Extract the [X, Y] coordinate from the center of the cell holding the provided text.  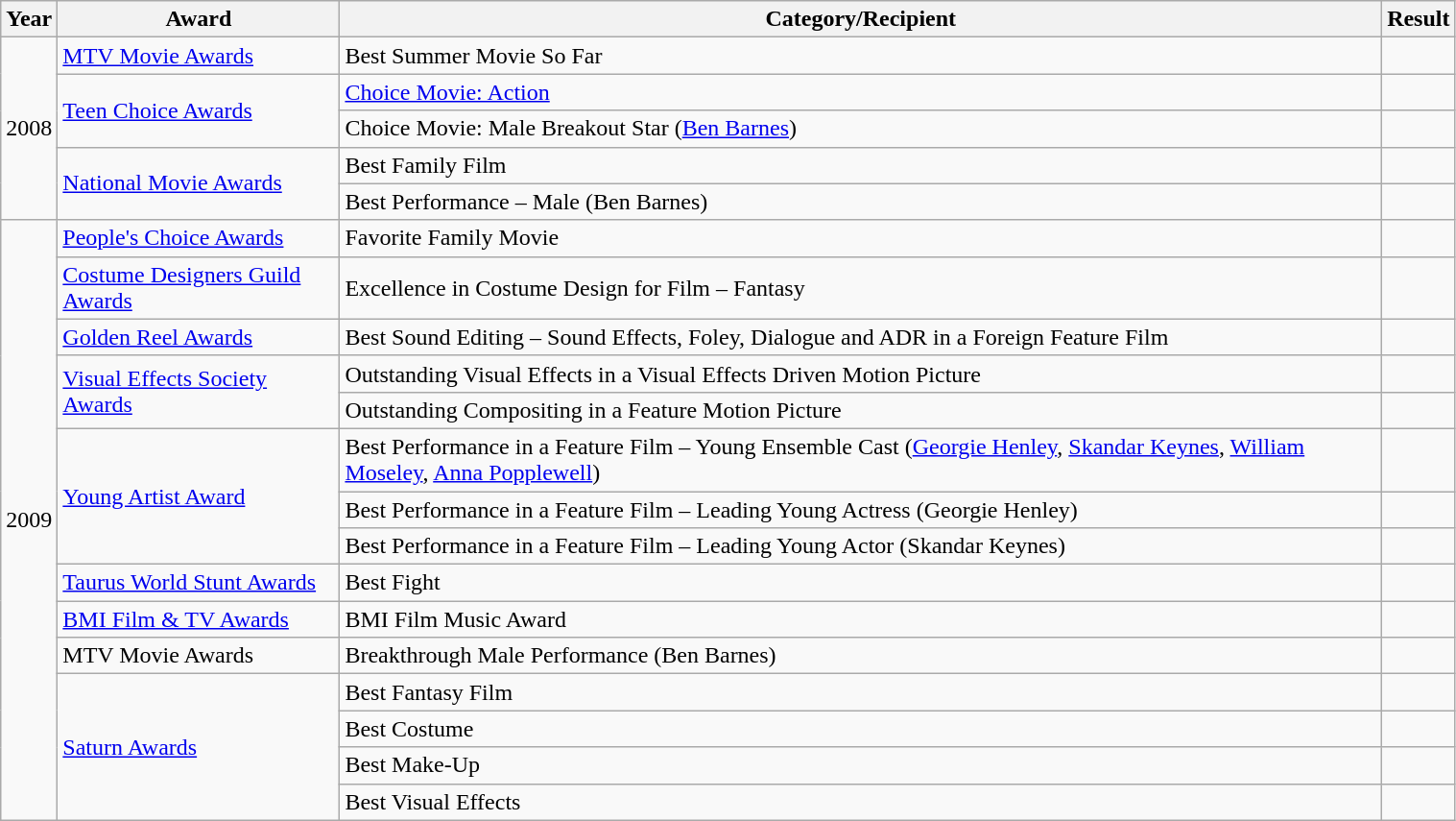
Choice Movie: Male Breakout Star (Ben Barnes) [861, 129]
Costume Designers Guild Awards [199, 288]
Outstanding Compositing in a Feature Motion Picture [861, 410]
2008 [29, 129]
People's Choice Awards [199, 238]
Outstanding Visual Effects in a Visual Effects Driven Motion Picture [861, 374]
Best Summer Movie So Far [861, 56]
Best Fantasy Film [861, 692]
Best Performance – Male (Ben Barnes) [861, 202]
Best Fight [861, 583]
BMI Film Music Award [861, 619]
Best Visual Effects [861, 802]
Saturn Awards [199, 747]
Year [29, 19]
Teen Choice Awards [199, 110]
Best Performance in a Feature Film – Leading Young Actor (Skandar Keynes) [861, 546]
Best Performance in a Feature Film – Young Ensemble Cast (Georgie Henley, Skandar Keynes, William Moseley, Anna Popplewell) [861, 459]
Result [1419, 19]
Choice Movie: Action [861, 92]
2009 [29, 520]
Golden Reel Awards [199, 337]
Best Family Film [861, 165]
BMI Film & TV Awards [199, 619]
National Movie Awards [199, 183]
Award [199, 19]
Young Artist Award [199, 495]
Best Performance in a Feature Film – Leading Young Actress (Georgie Henley) [861, 510]
Taurus World Stunt Awards [199, 583]
Best Sound Editing – Sound Effects, Foley, Dialogue and ADR in a Foreign Feature Film [861, 337]
Excellence in Costume Design for Film – Fantasy [861, 288]
Breakthrough Male Performance (Ben Barnes) [861, 656]
Visual Effects Society Awards [199, 392]
Best Make-Up [861, 765]
Best Costume [861, 729]
Favorite Family Movie [861, 238]
Category/Recipient [861, 19]
